Identify which cell holds the provided text, then report its [x, y] central coordinate. 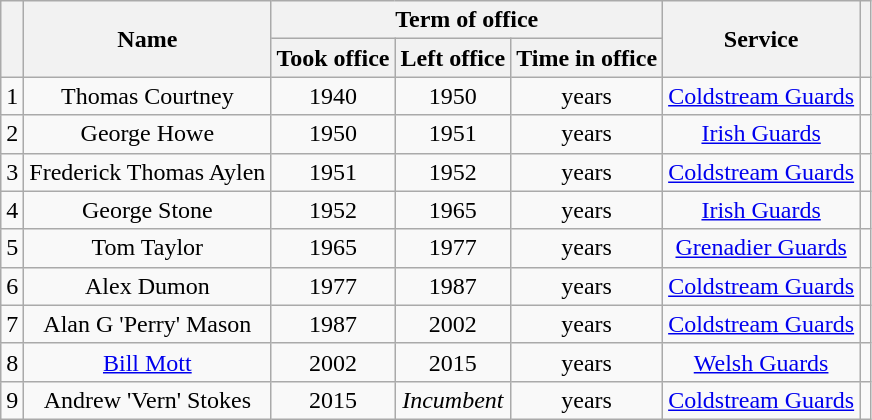
Thomas Courtney [148, 96]
8 [12, 362]
Andrew 'Vern' Stokes [148, 400]
Left office [453, 58]
Bill Mott [148, 362]
Alan G 'Perry' Mason [148, 324]
Alex Dumon [148, 286]
George Howe [148, 134]
6 [12, 286]
Grenadier Guards [762, 248]
Time in office [587, 58]
Service [762, 39]
3 [12, 172]
Frederick Thomas Aylen [148, 172]
Welsh Guards [762, 362]
Incumbent [453, 400]
2 [12, 134]
Name [148, 39]
Term of office [467, 20]
Tom Taylor [148, 248]
9 [12, 400]
7 [12, 324]
5 [12, 248]
4 [12, 210]
1940 [333, 96]
1 [12, 96]
George Stone [148, 210]
Took office [333, 58]
